Return the (X, Y) coordinate for the center point of the cell that contains the specified text.  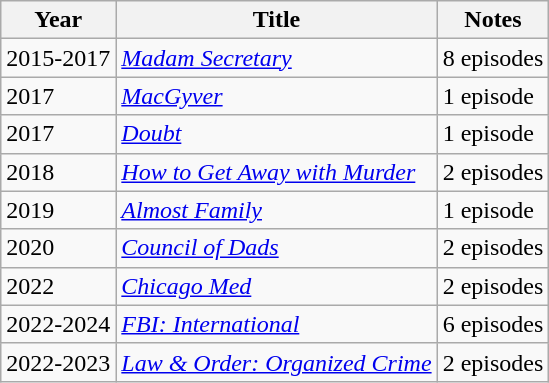
2015-2017 (58, 58)
2022-2023 (58, 362)
FBI: International (276, 324)
Chicago Med (276, 286)
Year (58, 20)
2020 (58, 248)
How to Get Away with Murder (276, 172)
MacGyver (276, 96)
2022-2024 (58, 324)
Title (276, 20)
2019 (58, 210)
Almost Family (276, 210)
Law & Order: Organized Crime (276, 362)
Doubt (276, 134)
6 episodes (493, 324)
8 episodes (493, 58)
2022 (58, 286)
Council of Dads (276, 248)
Notes (493, 20)
Madam Secretary (276, 58)
2018 (58, 172)
